For the text-containing cell, return its midpoint in (X, Y) coordinate format. 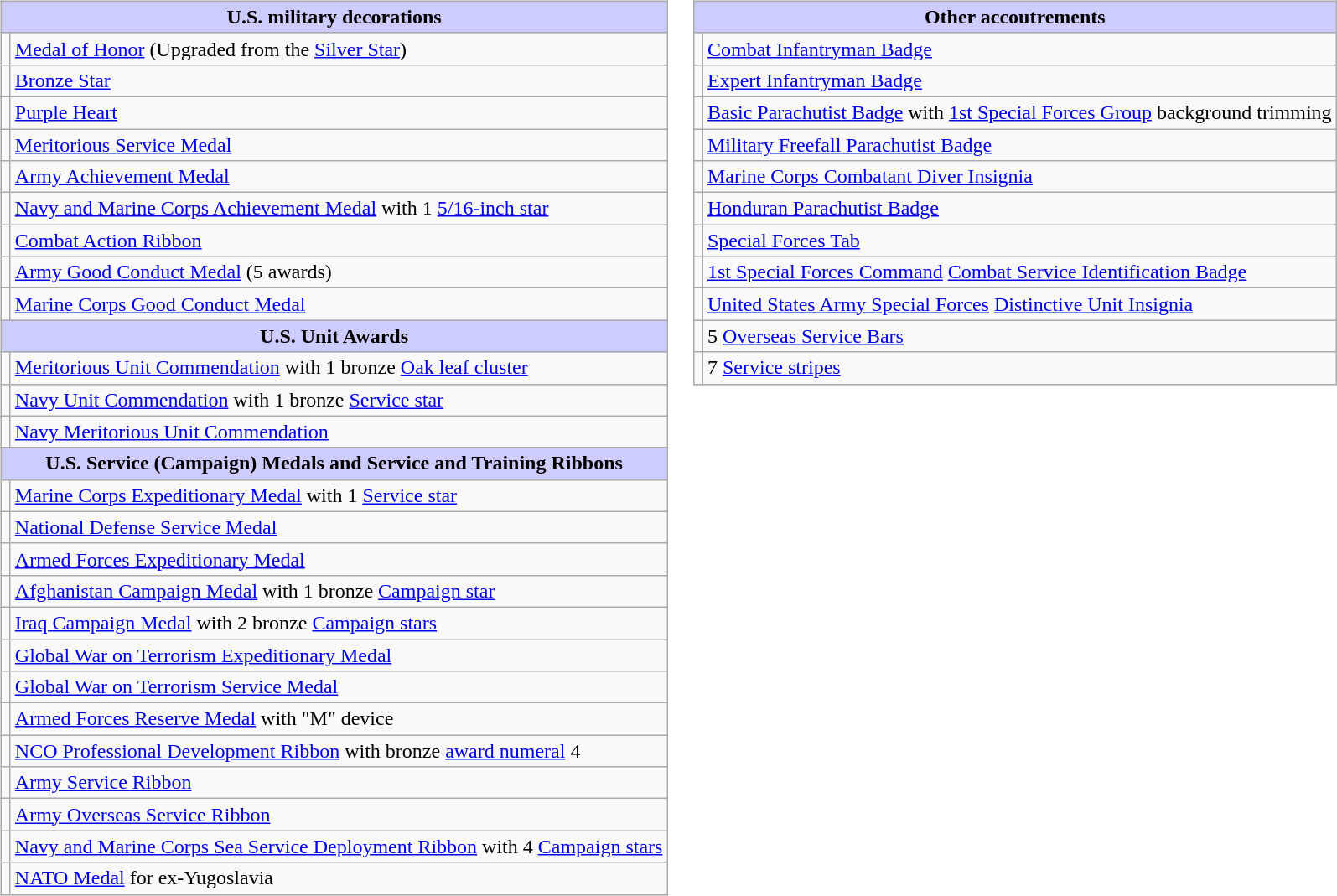
United States Army Special Forces Distinctive Unit Insignia (1019, 304)
Global War on Terrorism Service Medal (339, 687)
Armed Forces Expeditionary Medal (339, 559)
NCO Professional Development Ribbon with bronze award numeral 4 (339, 751)
Medal of Honor (Upgraded from the Silver Star) (339, 49)
Marine Corps Good Conduct Medal (339, 304)
Military Freefall Parachutist Badge (1019, 145)
Navy and Marine Corps Sea Service Deployment Ribbon with 4 Campaign stars (339, 847)
U.S. Unit Awards (334, 336)
Global War on Terrorism Expeditionary Medal (339, 655)
Bronze Star (339, 80)
Combat Action Ribbon (339, 241)
Army Achievement Medal (339, 177)
Navy and Marine Corps Achievement Medal with 1 5/16-inch star (339, 209)
Marine Corps Combatant Diver Insignia (1019, 177)
Armed Forces Reserve Medal with "M" device (339, 719)
National Defense Service Medal (339, 527)
Meritorious Unit Commendation with 1 bronze Oak leaf cluster (339, 368)
Army Service Ribbon (339, 783)
Basic Parachutist Badge with 1st Special Forces Group background trimming (1019, 112)
Navy Meritorious Unit Commendation (339, 432)
U.S. military decorations (334, 17)
Expert Infantryman Badge (1019, 80)
U.S. Service (Campaign) Medals and Service and Training Ribbons (334, 464)
Combat Infantryman Badge (1019, 49)
Iraq Campaign Medal with 2 bronze Campaign stars (339, 623)
Other accoutrements (1014, 17)
Honduran Parachutist Badge (1019, 209)
Purple Heart (339, 112)
Afghanistan Campaign Medal with 1 bronze Campaign star (339, 591)
Meritorious Service Medal (339, 145)
Army Good Conduct Medal (5 awards) (339, 272)
Marine Corps Expeditionary Medal with 1 Service star (339, 495)
Special Forces Tab (1019, 241)
1st Special Forces Command Combat Service Identification Badge (1019, 272)
NATO Medal for ex-Yugoslavia (339, 878)
5 Overseas Service Bars (1019, 336)
7 Service stripes (1019, 368)
Army Overseas Service Ribbon (339, 815)
Navy Unit Commendation with 1 bronze Service star (339, 400)
